Locate the cell with the specified text and output its [x, y] center coordinate. 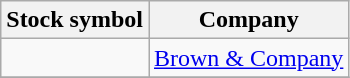
Brown & Company [248, 58]
Company [248, 20]
Stock symbol [75, 20]
